Find where the given text appears and provide that cell's center as [x, y] coordinate. 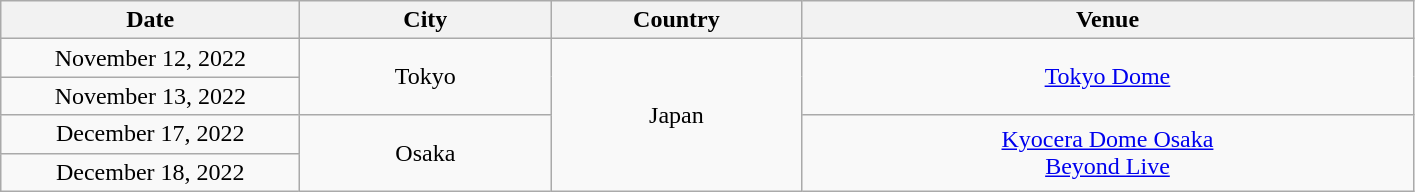
Japan [676, 115]
Venue [1108, 20]
November 12, 2022 [150, 58]
Tokyo [426, 77]
Osaka [426, 153]
Country [676, 20]
Date [150, 20]
Kyocera Dome OsakaBeyond Live [1108, 153]
November 13, 2022 [150, 96]
Tokyo Dome [1108, 77]
December 17, 2022 [150, 134]
City [426, 20]
December 18, 2022 [150, 172]
